From the cell containing the given text, extract its center point as [x, y] coordinate. 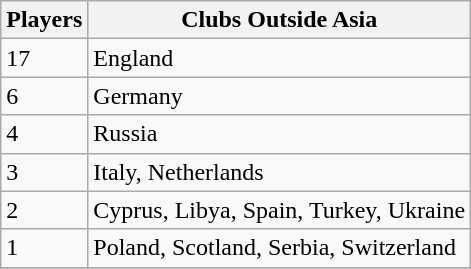
Poland, Scotland, Serbia, Switzerland [280, 248]
2 [44, 210]
Germany [280, 96]
3 [44, 172]
England [280, 58]
Players [44, 20]
Cyprus, Libya, Spain, Turkey, Ukraine [280, 210]
6 [44, 96]
Italy, Netherlands [280, 172]
Russia [280, 134]
Clubs Outside Asia [280, 20]
4 [44, 134]
17 [44, 58]
1 [44, 248]
